Search for the cell housing the specified text and yield its [x, y] center coordinate. 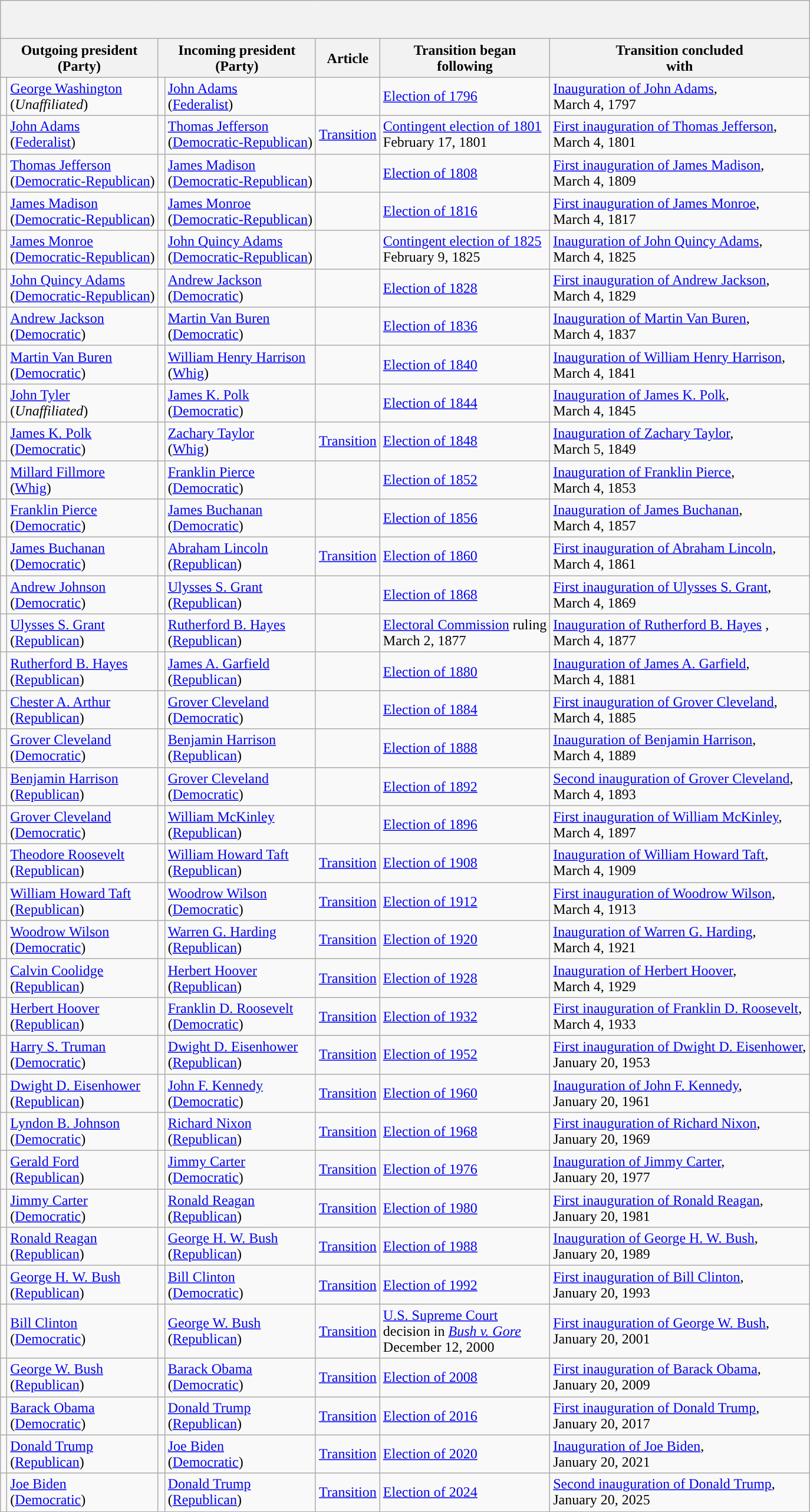
Inauguration of James K. Polk,March 4, 1845 [680, 403]
Richard Nixon(Republican) [240, 1131]
Contingent election of 1825 February 9, 1825 [465, 250]
Calvin Coolidge(Republican) [83, 978]
Second inauguration of Grover Cleveland,March 4, 1893 [680, 786]
Election of 1884 [465, 709]
James A. Garfield(Republican) [240, 672]
First inauguration of Woodrow Wilson,March 4, 1913 [680, 902]
First inauguration of Ronald Reagan,January 20, 1981 [680, 1208]
Inauguration of Benjamin Harrison,March 4, 1889 [680, 748]
Election of 2024 [465, 1492]
First inauguration of William McKinley,March 4, 1897 [680, 825]
Inauguration of William Henry Harrison,March 4, 1841 [680, 364]
Election of 1796 [465, 97]
Inauguration of John F. Kennedy,January 20, 1961 [680, 1092]
Franklin D. Roosevelt(Democratic) [240, 1016]
Election of 1952 [465, 1055]
Election of 1856 [465, 519]
Inauguration of Herbert Hoover,March 4, 1929 [680, 978]
Election of 1908 [465, 863]
Election of 1932 [465, 1016]
Election of 2008 [465, 1378]
Election of 1880 [465, 672]
Election of 1828 [465, 288]
Election of 1920 [465, 939]
Election of 1928 [465, 978]
Election of 1848 [465, 441]
Inauguration of Zachary Taylor,March 5, 1849 [680, 441]
Inauguration of Joe Biden, January 20, 2021 [680, 1454]
Election of 1896 [465, 825]
Transition concludedwith [680, 58]
First inauguration of Franklin D. Roosevelt,March 4, 1933 [680, 1016]
First inauguration of Bill Clinton,January 20, 1993 [680, 1285]
First inauguration of Andrew Jackson,March 4, 1829 [680, 288]
Election of 1816 [465, 211]
First inauguration of Grover Cleveland,March 4, 1885 [680, 709]
William Henry Harrison(Whig) [240, 364]
John Tyler(Unaffiliated) [83, 403]
First inauguration of James Madison,March 4, 1809 [680, 173]
Inauguration of Jimmy Carter,January 20, 1977 [680, 1170]
Inauguration of Martin Van Buren,March 4, 1837 [680, 326]
Transition beganfollowing [465, 58]
Warren G. Harding(Republican) [240, 939]
Inauguration of Rutherford B. Hayes ,March 4, 1877 [680, 633]
First inauguration of Ulysses S. Grant,March 4, 1869 [680, 595]
Election of 1844 [465, 403]
First inauguration of Donald Trump,January 20, 2017 [680, 1415]
Inauguration of Warren G. Harding,March 4, 1921 [680, 939]
First inauguration of Thomas Jefferson,March 4, 1801 [680, 134]
Inauguration of James A. Garfield,March 4, 1881 [680, 672]
Millard Fillmore(Whig) [83, 480]
U.S. Supreme Court decision in Bush v. GoreDecember 12, 2000 [465, 1331]
Gerald Ford(Republican) [83, 1170]
Outgoing president(Party) [79, 58]
Election of 2020 [465, 1454]
Election of 1808 [465, 173]
Inauguration of John Quincy Adams,March 4, 1825 [680, 250]
Election of 1976 [465, 1170]
Election of 1836 [465, 326]
First inauguration of Dwight D. Eisenhower,January 20, 1953 [680, 1055]
Election of 1992 [465, 1285]
Electoral Commission rulingMarch 2, 1877 [465, 633]
Election of 1888 [465, 748]
Election of 1968 [465, 1131]
Article [348, 58]
Abraham Lincoln(Republican) [240, 556]
Chester A. Arthur(Republican) [83, 709]
Inauguration of Franklin Pierce,March 4, 1853 [680, 480]
Inauguration of John Adams,March 4, 1797 [680, 97]
Incoming president(Party) [237, 58]
First inauguration of Barack Obama,January 20, 2009 [680, 1378]
Election of 1840 [465, 364]
Election of 1868 [465, 595]
First inauguration of Abraham Lincoln,March 4, 1861 [680, 556]
Election of 1912 [465, 902]
Election of 1960 [465, 1092]
First inauguration of Richard Nixon,January 20, 1969 [680, 1131]
Theodore Roosevelt(Republican) [83, 863]
Harry S. Truman(Democratic) [83, 1055]
George Washington(Unaffiliated) [83, 97]
Election of 1860 [465, 556]
Election of 2016 [465, 1415]
Contingent election of 1801February 17, 1801 [465, 134]
William McKinley(Republican) [240, 825]
Andrew Johnson(Democratic) [83, 595]
Zachary Taylor(Whig) [240, 441]
John F. Kennedy(Democratic) [240, 1092]
Second inauguration of Donald Trump,January 20, 2025 [680, 1492]
First inauguration of George W. Bush,January 20, 2001 [680, 1331]
Election of 1892 [465, 786]
First inauguration of James Monroe,March 4, 1817 [680, 211]
Election of 1980 [465, 1208]
Election of 1988 [465, 1247]
Election of 1852 [465, 480]
Lyndon B. Johnson(Democratic) [83, 1131]
Inauguration of James Buchanan,March 4, 1857 [680, 519]
Inauguration of William Howard Taft,March 4, 1909 [680, 863]
Inauguration of George H. W. Bush,January 20, 1989 [680, 1247]
